Find where the given text appears and provide that cell's center as [x, y] coordinate. 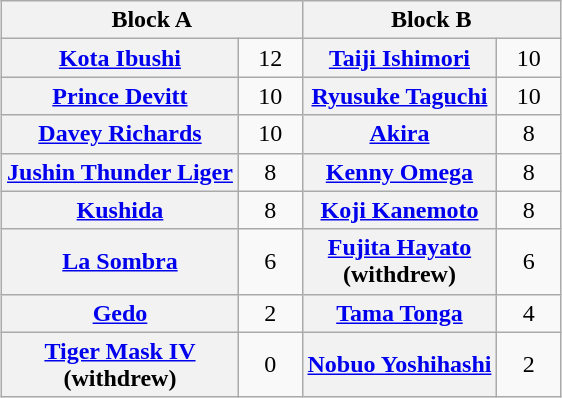
Block B [431, 20]
Kushida [120, 210]
Taiji Ishimori [400, 58]
4 [529, 313]
Kota Ibushi [120, 58]
Jushin Thunder Liger [120, 172]
Kenny Omega [400, 172]
Prince Devitt [120, 96]
Block A [152, 20]
Tiger Mask IV(withdrew) [120, 364]
Ryusuke Taguchi [400, 96]
12 [270, 58]
Koji Kanemoto [400, 210]
Nobuo Yoshihashi [400, 364]
Fujita Hayato(withdrew) [400, 262]
Akira [400, 134]
Tama Tonga [400, 313]
Davey Richards [120, 134]
La Sombra [120, 262]
0 [270, 364]
Gedo [120, 313]
